Detect which cell encompasses the target text, then output its [X, Y] center coordinate. 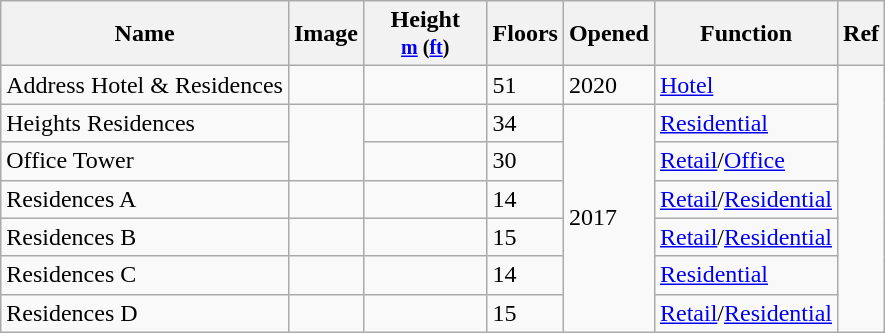
Opened [608, 34]
51 [525, 85]
Residences B [145, 237]
Image [326, 34]
Floors [525, 34]
30 [525, 161]
Heightm (ft) [425, 34]
Address Hotel & Residences [145, 85]
2017 [608, 218]
Office Tower [145, 161]
Ref [862, 34]
Name [145, 34]
2020 [608, 85]
Function [746, 34]
Residences A [145, 199]
Retail/Office [746, 161]
Residences C [145, 275]
Hotel [746, 85]
Heights Residences [145, 123]
34 [525, 123]
Residences D [145, 313]
